Return (X, Y) of the center of cell containing provided text 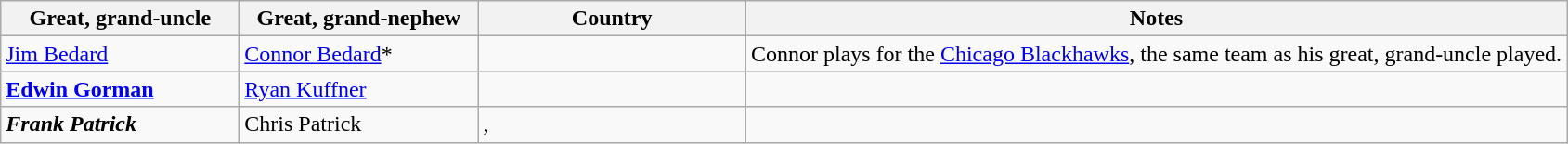
, (613, 124)
Notes (1156, 19)
Ryan Kuffner (358, 89)
Connor plays for the Chicago Blackhawks, the same team as his great, grand-uncle played. (1156, 54)
Jim Bedard (121, 54)
Connor Bedard* (358, 54)
Country (613, 19)
Chris Patrick (358, 124)
Great, grand-nephew (358, 19)
Edwin Gorman (121, 89)
Great, grand-uncle (121, 19)
Frank Patrick (121, 124)
